Extract the (X, Y) coordinate from the center of the cell holding the provided text.  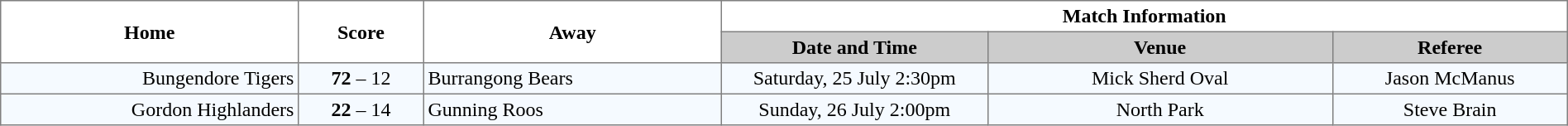
Venue (1159, 47)
72 – 12 (361, 79)
Date and Time (854, 47)
Match Information (1145, 17)
Saturday, 25 July 2:30pm (854, 79)
Away (572, 31)
Jason McManus (1450, 79)
Sunday, 26 July 2:00pm (854, 109)
Burrangong Bears (572, 79)
Home (150, 31)
Score (361, 31)
Gordon Highlanders (150, 109)
Referee (1450, 47)
Gunning Roos (572, 109)
North Park (1159, 109)
22 – 14 (361, 109)
Mick Sherd Oval (1159, 79)
Steve Brain (1450, 109)
Bungendore Tigers (150, 79)
